Locate the cell with the specified text and output its (X, Y) center coordinate. 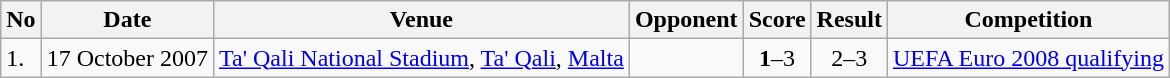
Competition (1028, 20)
Score (777, 20)
Date (127, 20)
UEFA Euro 2008 qualifying (1028, 58)
No (21, 20)
1. (21, 58)
Ta' Qali National Stadium, Ta' Qali, Malta (422, 58)
17 October 2007 (127, 58)
1–3 (777, 58)
Opponent (686, 20)
Result (849, 20)
Venue (422, 20)
2–3 (849, 58)
